Pinpoint the cell where the given text exists, returning its [x, y] midpoint coordinate. 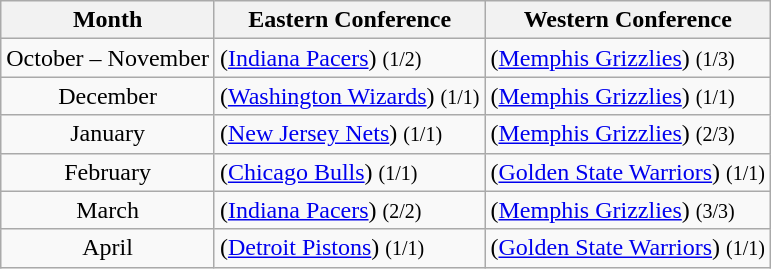
Eastern Conference [350, 20]
December [108, 96]
(Detroit Pistons) (1/1) [350, 248]
(Washington Wizards) (1/1) [350, 96]
April [108, 248]
(Memphis Grizzlies) (1/1) [628, 96]
Western Conference [628, 20]
(Memphis Grizzlies) (3/3) [628, 210]
February [108, 172]
(Indiana Pacers) (2/2) [350, 210]
March [108, 210]
January [108, 134]
Month [108, 20]
(New Jersey Nets) (1/1) [350, 134]
(Indiana Pacers) (1/2) [350, 58]
(Memphis Grizzlies) (1/3) [628, 58]
October – November [108, 58]
(Chicago Bulls) (1/1) [350, 172]
(Memphis Grizzlies) (2/3) [628, 134]
